Output the [X, Y] coordinate of the center of the cell containing the given text.  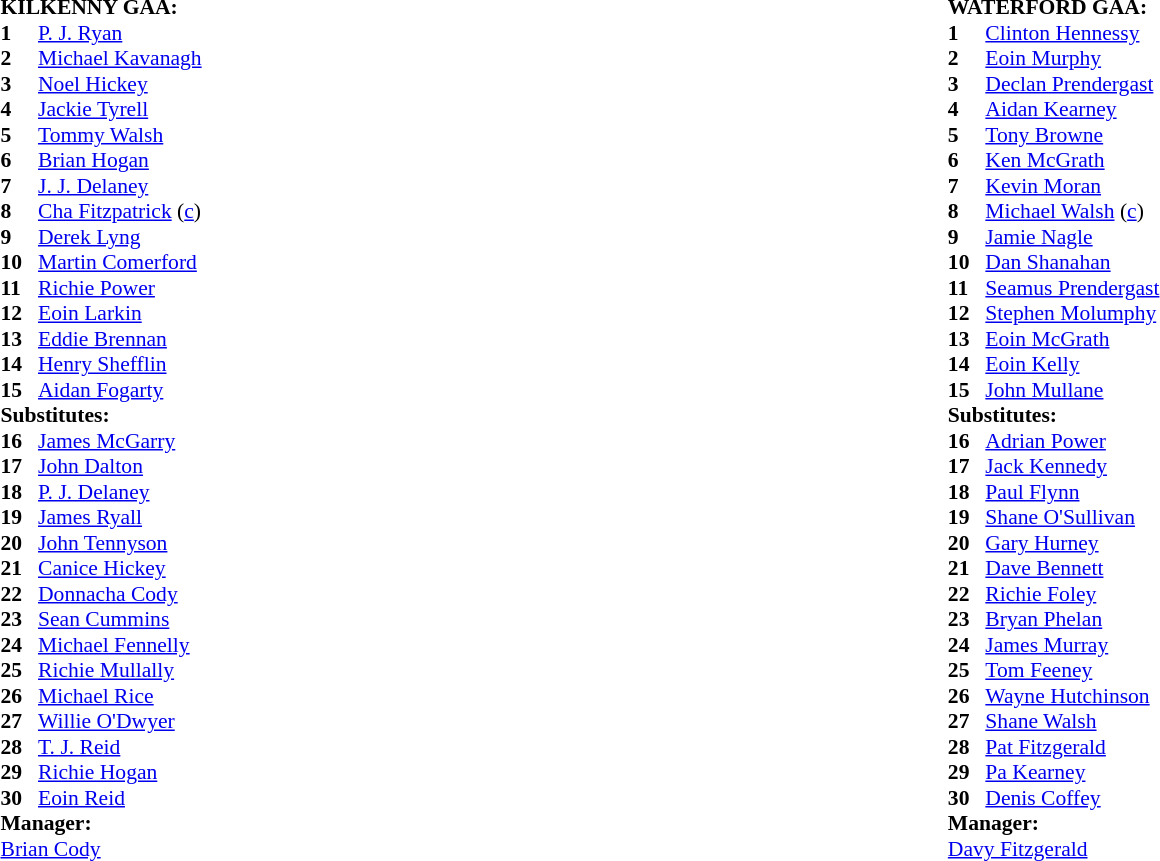
Tommy Walsh [125, 135]
Derek Lyng [125, 237]
Richie Hogan [125, 773]
Richie Power [125, 288]
Donnacha Cody [125, 594]
Jackie Tyrell [125, 109]
James McGarry [125, 441]
Richie Mullally [125, 671]
John Tennyson [125, 543]
Eoin Larkin [125, 313]
Manager: [108, 823]
T. J. Reid [125, 747]
Substitutes: [108, 415]
Martin Comerford [125, 263]
Brian Hogan [125, 161]
Henry Shefflin [125, 365]
Eddie Brennan [125, 339]
Eoin Reid [125, 798]
John Dalton [125, 467]
Sean Cummins [125, 619]
P. J. Ryan [125, 33]
J. J. Delaney [125, 186]
Cha Fitzpatrick (c) [125, 211]
P. J. Delaney [125, 492]
James Ryall [125, 517]
Noel Hickey [125, 84]
Michael Fennelly [125, 645]
Michael Rice [125, 696]
Aidan Fogarty [125, 390]
Canice Hickey [125, 569]
Willie O'Dwyer [125, 721]
Michael Kavanagh [125, 59]
